Scan for the cell matching the given text and deliver its (x, y) coordinate at center. 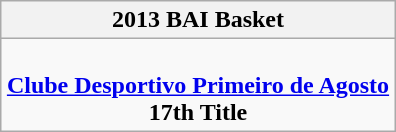
Clube Desportivo Primeiro de Agosto17th Title (198, 85)
2013 BAI Basket (198, 20)
